Identify which cell holds the provided text, then report its (x, y) central coordinate. 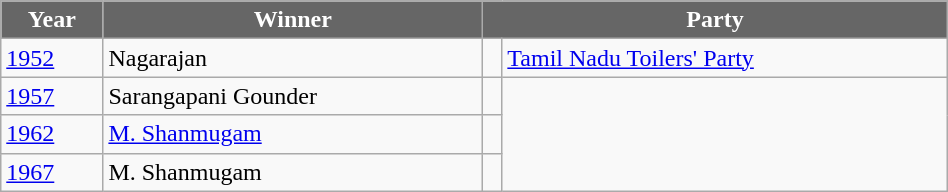
1967 (52, 172)
Winner (293, 20)
1962 (52, 134)
Party (716, 20)
Nagarajan (293, 58)
Year (52, 20)
Tamil Nadu Toilers' Party (724, 58)
1957 (52, 96)
1952 (52, 58)
Sarangapani Gounder (293, 96)
